Locate the cell with the specified text and output its [X, Y] center coordinate. 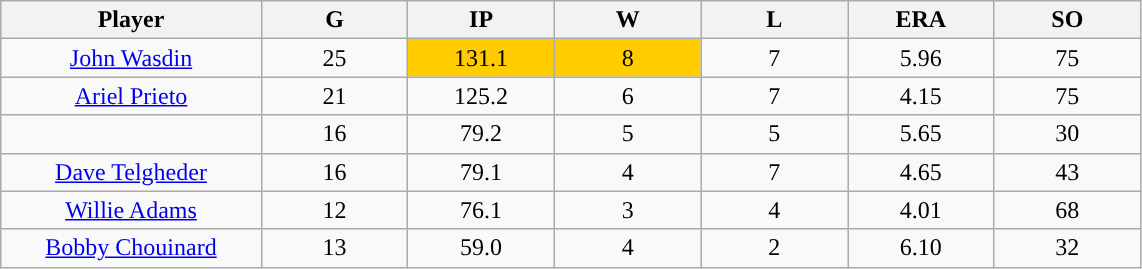
Dave Telgheder [132, 172]
79.1 [482, 172]
Bobby Chouinard [132, 248]
6.10 [922, 248]
SO [1068, 20]
Player [132, 20]
68 [1068, 210]
25 [334, 58]
L [774, 20]
4.01 [922, 210]
4.65 [922, 172]
Willie Adams [132, 210]
2 [774, 248]
79.2 [482, 134]
3 [628, 210]
8 [628, 58]
76.1 [482, 210]
5.65 [922, 134]
Ariel Prieto [132, 96]
131.1 [482, 58]
G [334, 20]
5.96 [922, 58]
13 [334, 248]
125.2 [482, 96]
59.0 [482, 248]
30 [1068, 134]
6 [628, 96]
W [628, 20]
43 [1068, 172]
21 [334, 96]
4.15 [922, 96]
IP [482, 20]
ERA [922, 20]
John Wasdin [132, 58]
32 [1068, 248]
12 [334, 210]
